Locate the cell with the specified text and output its (x, y) center coordinate. 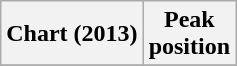
Chart (2013) (72, 34)
Peakposition (189, 34)
